Detect which cell encompasses the target text, then output its (x, y) center coordinate. 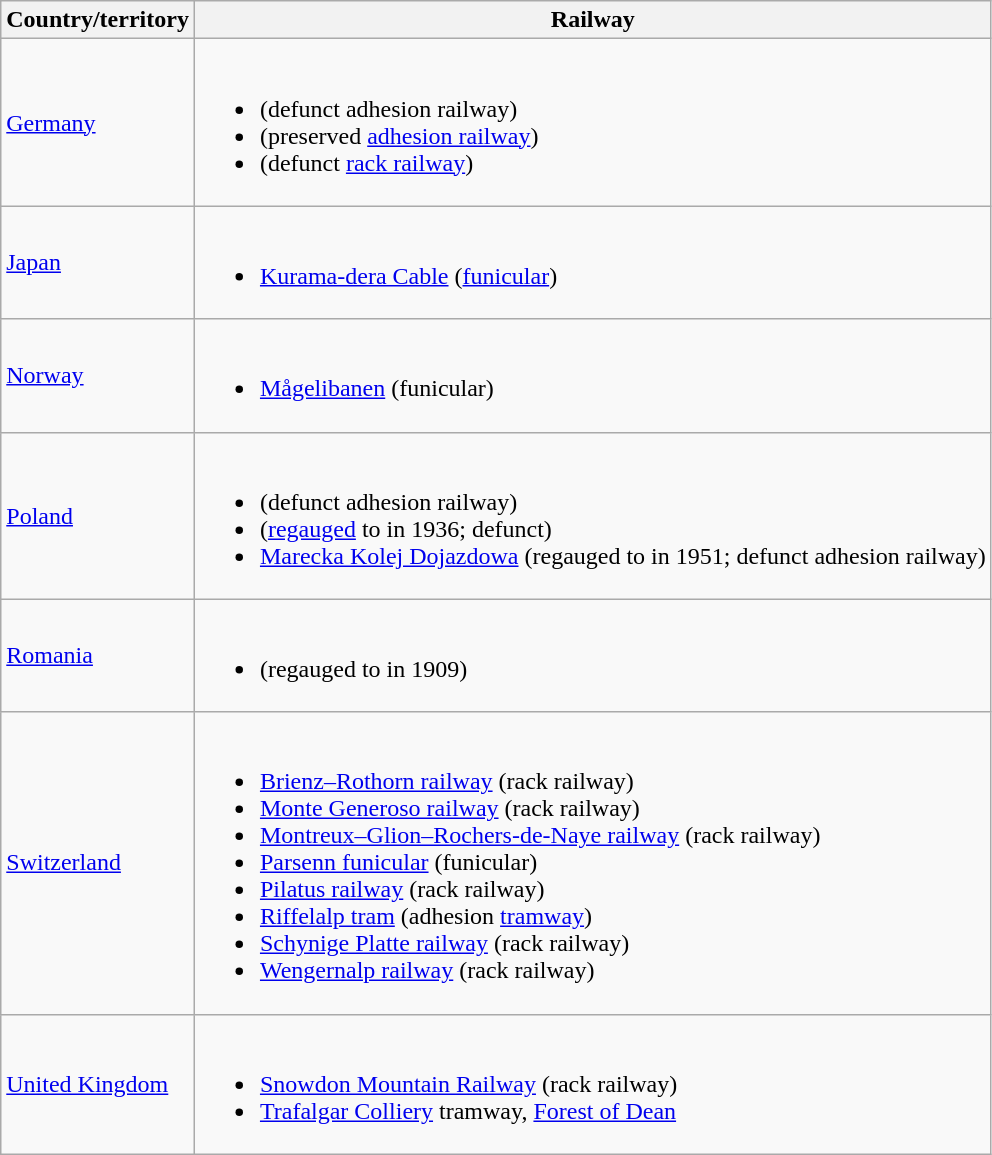
(defunct adhesion railway) (regauged to in 1936; defunct)Marecka Kolej Dojazdowa (regauged to in 1951; defunct adhesion railway) (592, 516)
(defunct adhesion railway) (preserved adhesion railway) (defunct rack railway) (592, 122)
Germany (98, 122)
Mågelibanen (funicular) (592, 376)
Railway (592, 20)
Poland (98, 516)
Romania (98, 656)
United Kingdom (98, 1084)
Kurama-dera Cable (funicular) (592, 262)
(regauged to in 1909) (592, 656)
Snowdon Mountain Railway (rack railway)Trafalgar Colliery tramway, Forest of Dean (592, 1084)
Norway (98, 376)
Switzerland (98, 863)
Japan (98, 262)
Country/territory (98, 20)
